Return [X, Y] of the center of cell containing provided text 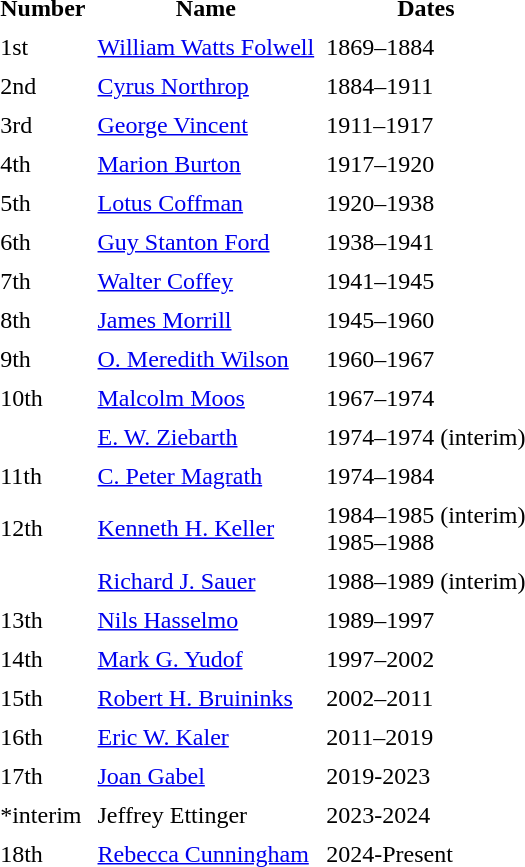
Malcolm Moos [206, 398]
E. W. Ziebarth [206, 437]
Kenneth H. Keller [206, 528]
Eric W. Kaler [206, 737]
Lotus Coffman [206, 203]
George Vincent [206, 125]
Jeffrey Ettinger [206, 815]
Robert H. Bruininks [206, 698]
Nils Hasselmo [206, 620]
William Watts Folwell [206, 47]
Marion Burton [206, 164]
Guy Stanton Ford [206, 242]
Richard J. Sauer [206, 581]
O. Meredith Wilson [206, 359]
Joan Gabel [206, 776]
Walter Coffey [206, 281]
James Morrill [206, 320]
Mark G. Yudof [206, 659]
Cyrus Northrop [206, 86]
C. Peter Magrath [206, 476]
